Find where the given text appears and provide that cell's center as (X, Y) coordinate. 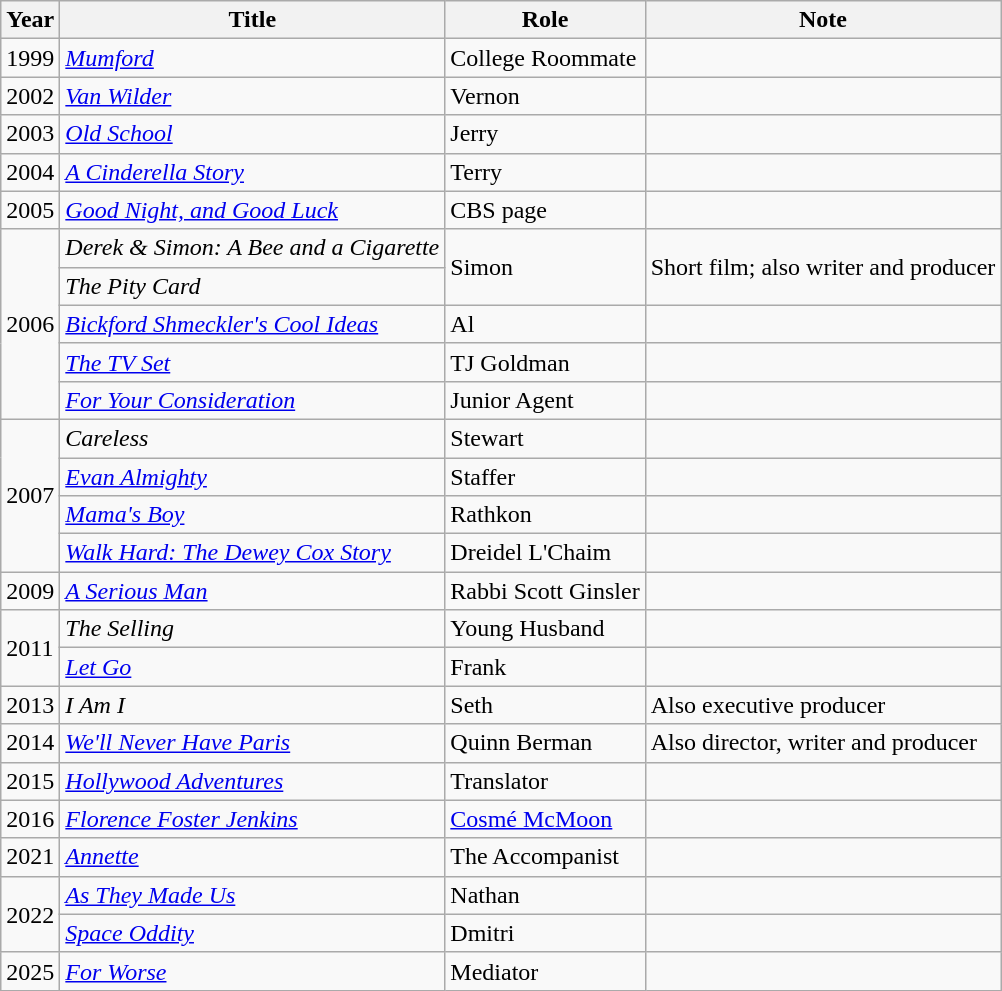
Annette (252, 857)
Nathan (545, 895)
Mama's Boy (252, 515)
Old School (252, 134)
Rabbi Scott Ginsler (545, 591)
Also director, writer and producer (823, 743)
Seth (545, 705)
I Am I (252, 705)
For Your Consideration (252, 400)
Stewart (545, 438)
Quinn Berman (545, 743)
CBS page (545, 210)
2002 (30, 96)
Dreidel L'Chaim (545, 553)
The Selling (252, 629)
2011 (30, 648)
2013 (30, 705)
Young Husband (545, 629)
Bickford Shmeckler's Cool Ideas (252, 324)
2009 (30, 591)
Note (823, 20)
Also executive producer (823, 705)
Simon (545, 267)
Mumford (252, 58)
2014 (30, 743)
2003 (30, 134)
We'll Never Have Paris (252, 743)
2006 (30, 324)
Space Oddity (252, 933)
As They Made Us (252, 895)
Florence Foster Jenkins (252, 819)
Year (30, 20)
Careless (252, 438)
For Worse (252, 971)
Dmitri (545, 933)
Terry (545, 172)
2004 (30, 172)
2025 (30, 971)
Staffer (545, 477)
The TV Set (252, 362)
Cosmé McMoon (545, 819)
Vernon (545, 96)
Jerry (545, 134)
Short film; also writer and producer (823, 267)
Role (545, 20)
Rathkon (545, 515)
Van Wilder (252, 96)
TJ Goldman (545, 362)
Hollywood Adventures (252, 781)
Let Go (252, 667)
The Accompanist (545, 857)
Walk Hard: The Dewey Cox Story (252, 553)
2015 (30, 781)
The Pity Card (252, 286)
Derek & Simon: A Bee and a Cigarette (252, 248)
Good Night, and Good Luck (252, 210)
2005 (30, 210)
2022 (30, 914)
2007 (30, 495)
College Roommate (545, 58)
A Cinderella Story (252, 172)
Title (252, 20)
Mediator (545, 971)
Junior Agent (545, 400)
Translator (545, 781)
1999 (30, 58)
2016 (30, 819)
A Serious Man (252, 591)
2021 (30, 857)
Al (545, 324)
Evan Almighty (252, 477)
Frank (545, 667)
